Capture the cell that displays the provided text and extract its [x, y] central coordinate. 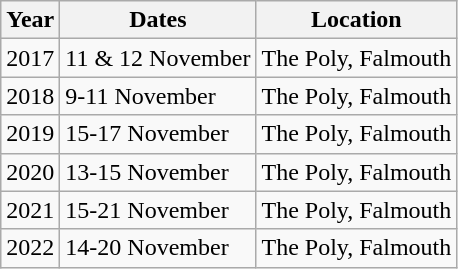
Location [356, 20]
13-15 November [158, 172]
11 & 12 November [158, 58]
2018 [30, 96]
14-20 November [158, 248]
9-11 November [158, 96]
2022 [30, 248]
Dates [158, 20]
2017 [30, 58]
2020 [30, 172]
Year [30, 20]
15-17 November [158, 134]
15-21 November [158, 210]
2019 [30, 134]
2021 [30, 210]
